Identify which cell holds the provided text, then report its [x, y] central coordinate. 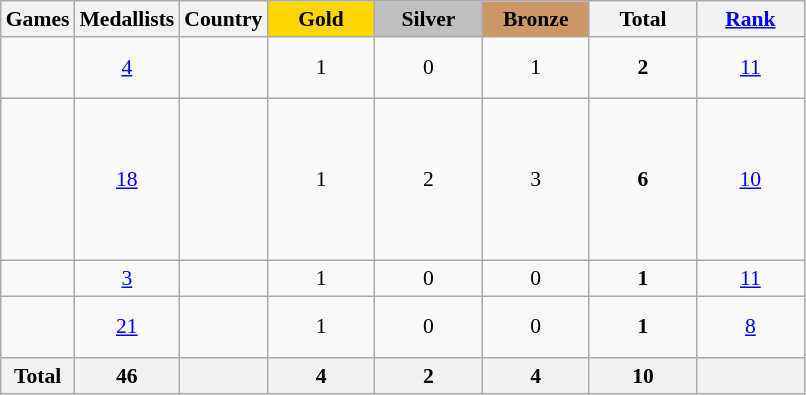
46 [126, 376]
Medallists [126, 19]
8 [750, 328]
Bronze [536, 19]
18 [126, 180]
6 [642, 180]
Games [38, 19]
Country [223, 19]
Gold [320, 19]
21 [126, 328]
Rank [750, 19]
Silver [428, 19]
